Search for the cell housing the specified text and yield its [X, Y] center coordinate. 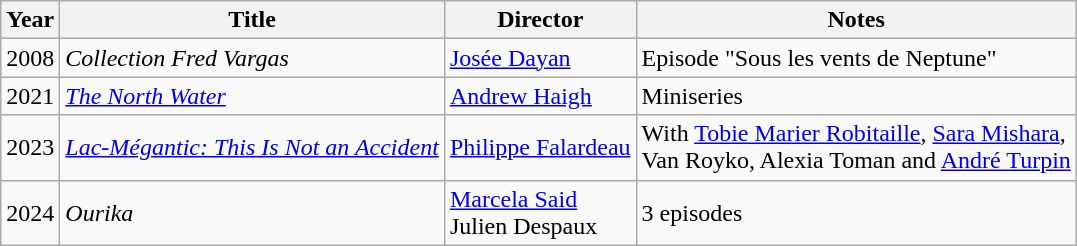
Episode "Sous les vents de Neptune" [856, 58]
Josée Dayan [540, 58]
The North Water [252, 96]
Lac-Mégantic: This Is Not an Accident [252, 148]
2008 [30, 58]
Miniseries [856, 96]
Collection Fred Vargas [252, 58]
Ourika [252, 212]
Director [540, 20]
Title [252, 20]
Andrew Haigh [540, 96]
3 episodes [856, 212]
Philippe Falardeau [540, 148]
With Tobie Marier Robitaille, Sara Mishara,Van Royko, Alexia Toman and André Turpin [856, 148]
2021 [30, 96]
2024 [30, 212]
2023 [30, 148]
Marcela SaidJulien Despaux [540, 212]
Year [30, 20]
Notes [856, 20]
